Identify which cell holds the provided text, then report its [X, Y] central coordinate. 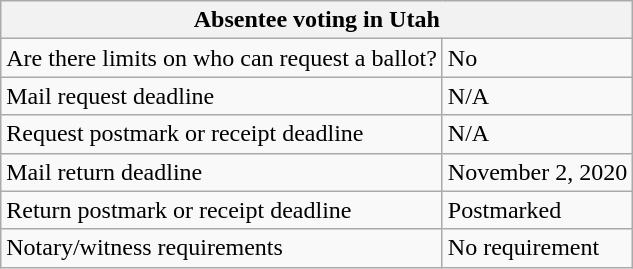
No requirement [537, 248]
Notary/witness requirements [222, 248]
Return postmark or receipt deadline [222, 210]
Mail request deadline [222, 96]
Are there limits on who can request a ballot? [222, 58]
Postmarked [537, 210]
Request postmark or receipt deadline [222, 134]
Mail return deadline [222, 172]
No [537, 58]
November 2, 2020 [537, 172]
Absentee voting in Utah [317, 20]
